Return (X, Y) of the center of cell containing provided text 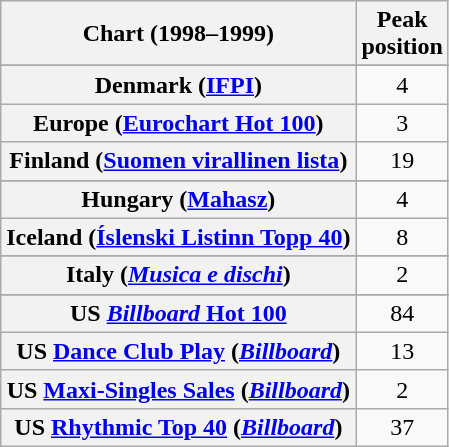
US Dance Club Play (Billboard) (178, 351)
Peakposition (402, 34)
3 (402, 123)
8 (402, 237)
US Rhythmic Top 40 (Billboard) (178, 427)
Europe (Eurochart Hot 100) (178, 123)
Finland (Suomen virallinen lista) (178, 161)
US Maxi-Singles Sales (Billboard) (178, 389)
13 (402, 351)
Chart (1998–1999) (178, 34)
Iceland (Íslenski Listinn Topp 40) (178, 237)
Hungary (Mahasz) (178, 199)
Denmark (IFPI) (178, 85)
US Billboard Hot 100 (178, 313)
84 (402, 313)
37 (402, 427)
Italy (Musica e dischi) (178, 275)
19 (402, 161)
